Provide the (x, y) coordinate of the cell's center where the given text is located.  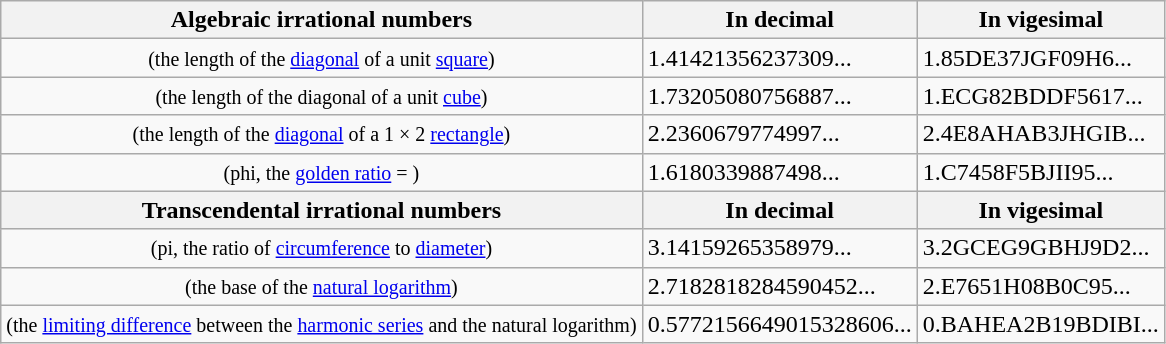
2.4E8AHAB3JHGIB... (1040, 134)
Algebraic irrational numbers (322, 20)
2.2360679774997... (780, 134)
(phi, the golden ratio = ) (322, 172)
2.E7651H08B0C95... (1040, 286)
1.73205080756887... (780, 96)
0.5772156649015328606... (780, 324)
1.C7458F5BJII95... (1040, 172)
3.2GCEG9GBHJ9D2... (1040, 248)
Transcendental irrational numbers (322, 210)
1.85DE37JGF09H6... (1040, 58)
(the length of the diagonal of a unit cube) (322, 96)
3.14159265358979... (780, 248)
(the length of the diagonal of a unit square) (322, 58)
(the length of the diagonal of a 1 × 2 rectangle) (322, 134)
(the base of the natural logarithm) (322, 286)
(pi, the ratio of circumference to diameter) (322, 248)
1.ECG82BDDF5617... (1040, 96)
0.BAHEA2B19BDIBI... (1040, 324)
1.41421356237309... (780, 58)
1.6180339887498... (780, 172)
(the limiting difference between the harmonic series and the natural logarithm) (322, 324)
2.7182818284590452... (780, 286)
